Return the [X, Y] coordinate for the center point of the cell that contains the specified text.  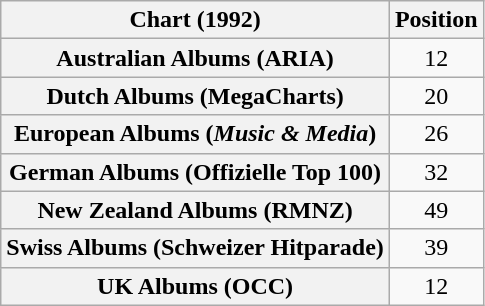
Australian Albums (ARIA) [196, 58]
New Zealand Albums (RMNZ) [196, 210]
20 [436, 96]
Dutch Albums (MegaCharts) [196, 96]
Position [436, 20]
26 [436, 134]
Swiss Albums (Schweizer Hitparade) [196, 248]
German Albums (Offizielle Top 100) [196, 172]
39 [436, 248]
UK Albums (OCC) [196, 286]
49 [436, 210]
European Albums (Music & Media) [196, 134]
Chart (1992) [196, 20]
32 [436, 172]
